For the text-containing cell, return its midpoint in [x, y] coordinate format. 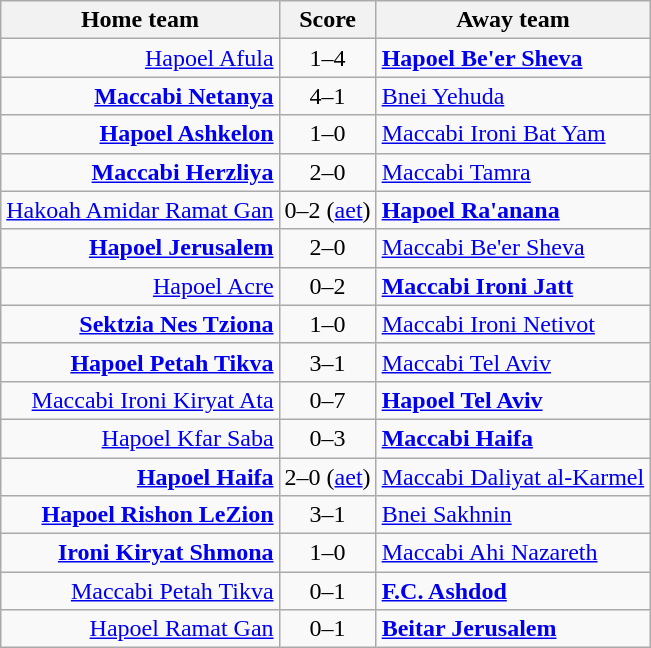
4–1 [328, 96]
Hapoel Tel Aviv [513, 400]
Hapoel Be'er Sheva [513, 58]
Away team [513, 20]
Home team [140, 20]
Hapoel Rishon LeZion [140, 515]
Bnei Yehuda [513, 96]
Hakoah Amidar Ramat Gan [140, 210]
Maccabi Daliyat al-Karmel [513, 477]
Hapoel Jerusalem [140, 248]
F.C. Ashdod [513, 591]
Sektzia Nes Tziona [140, 324]
Hapoel Afula [140, 58]
Maccabi Ironi Bat Yam [513, 134]
2–0 (aet) [328, 477]
Hapoel Ra'anana [513, 210]
Maccabi Tamra [513, 172]
Hapoel Ashkelon [140, 134]
Hapoel Acre [140, 286]
Hapoel Haifa [140, 477]
Ironi Kiryat Shmona [140, 553]
Maccabi Haifa [513, 438]
Hapoel Ramat Gan [140, 629]
1–4 [328, 58]
Beitar Jerusalem [513, 629]
Maccabi Ahi Nazareth [513, 553]
Maccabi Be'er Sheva [513, 248]
0–2 [328, 286]
Maccabi Petah Tikva [140, 591]
Maccabi Ironi Netivot [513, 324]
Maccabi Ironi Kiryat Ata [140, 400]
Maccabi Herzliya [140, 172]
Hapoel Petah Tikva [140, 362]
Bnei Sakhnin [513, 515]
Hapoel Kfar Saba [140, 438]
Maccabi Tel Aviv [513, 362]
0–7 [328, 400]
Maccabi Netanya [140, 96]
Maccabi Ironi Jatt [513, 286]
Score [328, 20]
0–3 [328, 438]
0–2 (aet) [328, 210]
